Output the [x, y] coordinate of the center of the cell containing the given text.  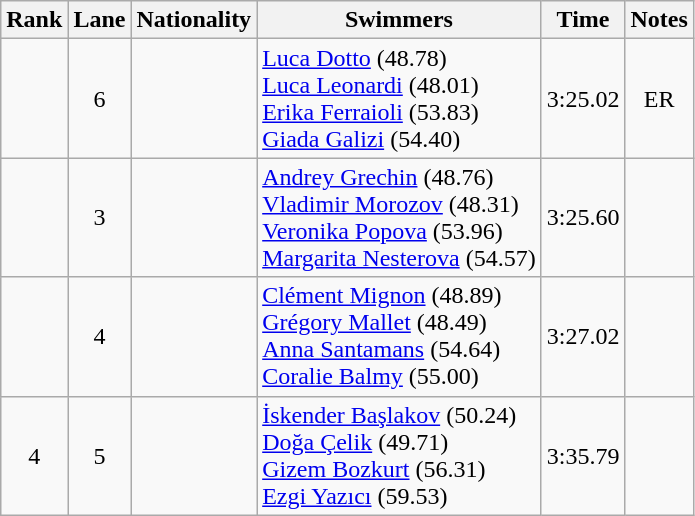
Nationality [194, 20]
ER [659, 98]
3:25.02 [583, 98]
5 [100, 456]
3 [100, 218]
Swimmers [400, 20]
Notes [659, 20]
Lane [100, 20]
3:27.02 [583, 336]
İskender Başlakov (50.24)Doğa Çelik (49.71)Gizem Bozkurt (56.31)Ezgi Yazıcı (59.53) [400, 456]
3:25.60 [583, 218]
Andrey Grechin (48.76)Vladimir Morozov (48.31)Veronika Popova (53.96)Margarita Nesterova (54.57) [400, 218]
6 [100, 98]
Rank [34, 20]
Clément Mignon (48.89)Grégory Mallet (48.49)Anna Santamans (54.64)Coralie Balmy (55.00) [400, 336]
3:35.79 [583, 456]
Time [583, 20]
Luca Dotto (48.78)Luca Leonardi (48.01)Erika Ferraioli (53.83)Giada Galizi (54.40) [400, 98]
